Return the (X, Y) coordinate for the center point of the cell that contains the specified text.  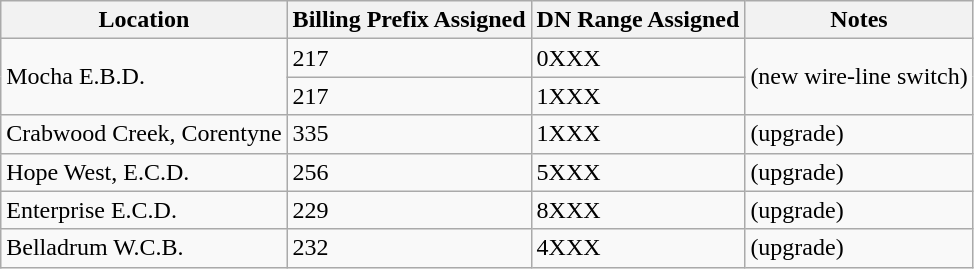
Crabwood Creek, Corentyne (144, 134)
Enterprise E.C.D. (144, 210)
Hope West, E.C.D. (144, 172)
232 (409, 248)
Location (144, 20)
8XXX (638, 210)
Notes (859, 20)
4XXX (638, 248)
Mocha E.B.D. (144, 77)
335 (409, 134)
Billing Prefix Assigned (409, 20)
(new wire-line switch) (859, 77)
256 (409, 172)
0XXX (638, 58)
DN Range Assigned (638, 20)
5XXX (638, 172)
229 (409, 210)
Belladrum W.C.B. (144, 248)
